Return the [x, y] coordinate for the center point of the cell that contains the specified text.  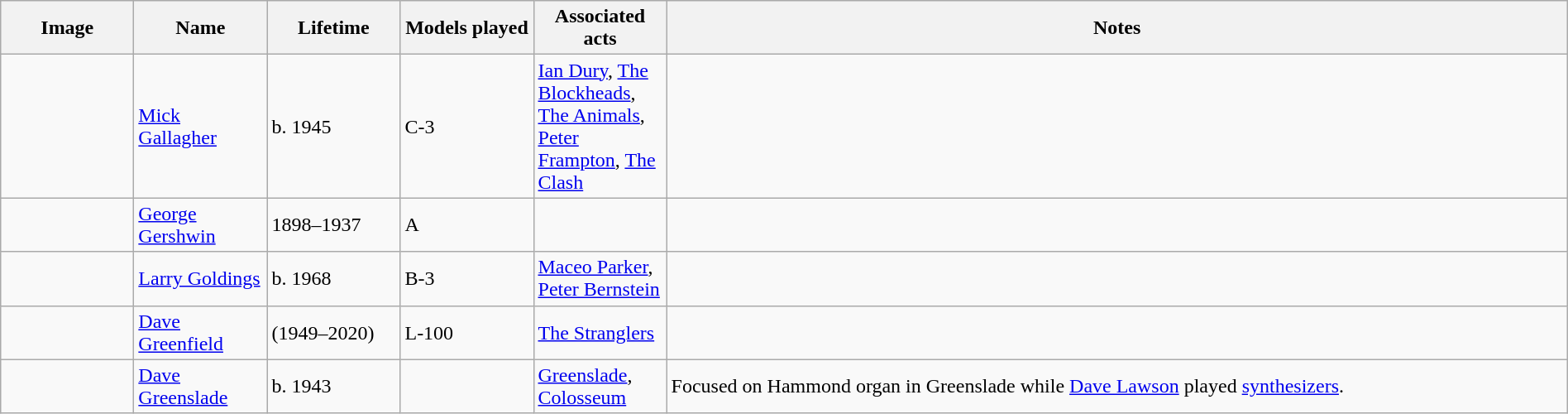
Associated acts [600, 28]
Ian Dury, The Blockheads, The Animals, Peter Frampton, The Clash [600, 126]
Mick Gallagher [200, 126]
A [466, 225]
B-3 [466, 278]
The Stranglers [600, 333]
Notes [1116, 28]
Dave Greenslade [200, 386]
Models played [466, 28]
1898–1937 [334, 225]
George Gershwin [200, 225]
Image [68, 28]
Name [200, 28]
Greenslade, Colosseum [600, 386]
Lifetime [334, 28]
Dave Greenfield [200, 333]
Maceo Parker, Peter Bernstein [600, 278]
Larry Goldings [200, 278]
L-100 [466, 333]
(1949–2020) [334, 333]
Focused on Hammond organ in Greenslade while Dave Lawson played synthesizers. [1116, 386]
b. 1968 [334, 278]
b. 1945 [334, 126]
b. 1943 [334, 386]
C-3 [466, 126]
